Return the [X, Y] coordinate for the center point of the cell that contains the specified text.  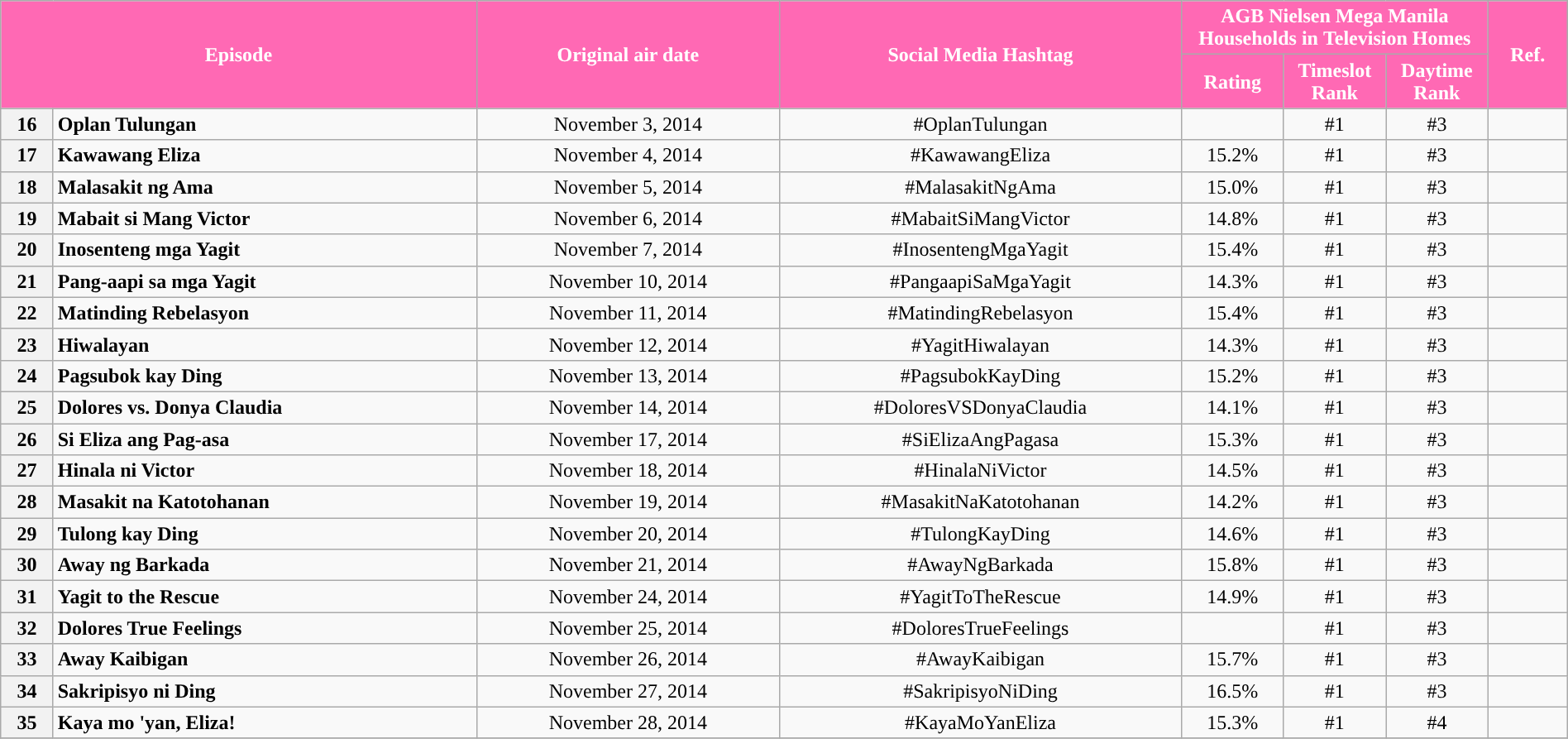
15.0% [1232, 187]
26 [26, 439]
#MasakitNaKatotohanan [981, 502]
Oplan Tulungan [265, 124]
Pagsubok kay Ding [265, 376]
Away ng Barkada [265, 565]
Social Media Hashtag [981, 55]
18 [26, 187]
14.5% [1232, 471]
Matinding Rebelasyon [265, 313]
November 17, 2014 [628, 439]
November 28, 2014 [628, 722]
14.8% [1232, 218]
Mabait si Mang Victor [265, 218]
November 12, 2014 [628, 344]
November 26, 2014 [628, 660]
16 [26, 124]
Dolores True Feelings [265, 628]
32 [26, 628]
19 [26, 218]
AGB Nielsen Mega Manila Households in Television Homes [1335, 28]
November 20, 2014 [628, 534]
23 [26, 344]
33 [26, 660]
Hiwalayan [265, 344]
#SakripisyoNiDing [981, 691]
31 [26, 597]
17 [26, 156]
Tulong kay Ding [265, 534]
Rating [1232, 81]
34 [26, 691]
14.1% [1232, 407]
30 [26, 565]
November 3, 2014 [628, 124]
Episode [238, 55]
November 27, 2014 [628, 691]
#MalasakitNgAma [981, 187]
November 5, 2014 [628, 187]
27 [26, 471]
Kaya mo 'yan, Eliza! [265, 722]
14.2% [1232, 502]
20 [26, 250]
Ref. [1527, 55]
Timeslot Rank [1335, 81]
November 24, 2014 [628, 597]
Away Kaibigan [265, 660]
14.9% [1232, 597]
#AwayNgBarkada [981, 565]
15.7% [1232, 660]
#MabaitSiMangVictor [981, 218]
November 7, 2014 [628, 250]
35 [26, 722]
#TulongKayDing [981, 534]
November 11, 2014 [628, 313]
#OplanTulungan [981, 124]
Kawawang Eliza [265, 156]
November 25, 2014 [628, 628]
Hinala ni Victor [265, 471]
November 6, 2014 [628, 218]
22 [26, 313]
November 19, 2014 [628, 502]
#SiElizaAngPagasa [981, 439]
November 10, 2014 [628, 281]
Daytime Rank [1437, 81]
#MatindingRebelasyon [981, 313]
November 14, 2014 [628, 407]
14.6% [1232, 534]
29 [26, 534]
28 [26, 502]
#KayaMoYanEliza [981, 722]
16.5% [1232, 691]
#DoloresTrueFeelings [981, 628]
15.8% [1232, 565]
#DoloresVSDonyaClaudia [981, 407]
24 [26, 376]
#4 [1437, 722]
November 18, 2014 [628, 471]
#HinalaNiVictor [981, 471]
Original air date [628, 55]
25 [26, 407]
#PangaapiSaMgaYagit [981, 281]
Masakit na Katotohanan [265, 502]
#YagitToTheRescue [981, 597]
Si Eliza ang Pag-asa [265, 439]
Inosenteng mga Yagit [265, 250]
#YagitHiwalayan [981, 344]
#AwayKaibigan [981, 660]
#KawawangEliza [981, 156]
November 21, 2014 [628, 565]
Yagit to the Rescue [265, 597]
November 4, 2014 [628, 156]
#PagsubokKayDing [981, 376]
21 [26, 281]
Sakripisyo ni Ding [265, 691]
November 13, 2014 [628, 376]
Malasakit ng Ama [265, 187]
Dolores vs. Donya Claudia [265, 407]
#InosentengMgaYagit [981, 250]
Pang-aapi sa mga Yagit [265, 281]
